From the cell containing the given text, extract its center point as (X, Y) coordinate. 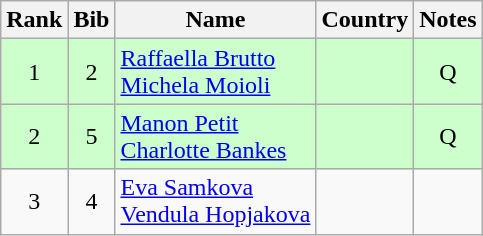
Bib (92, 20)
Raffaella BruttoMichela Moioli (216, 72)
Manon PetitCharlotte Bankes (216, 136)
4 (92, 202)
Rank (34, 20)
5 (92, 136)
Eva SamkovaVendula Hopjakova (216, 202)
Name (216, 20)
1 (34, 72)
Notes (448, 20)
3 (34, 202)
Country (365, 20)
